From the cell containing the given text, extract its center point as (x, y) coordinate. 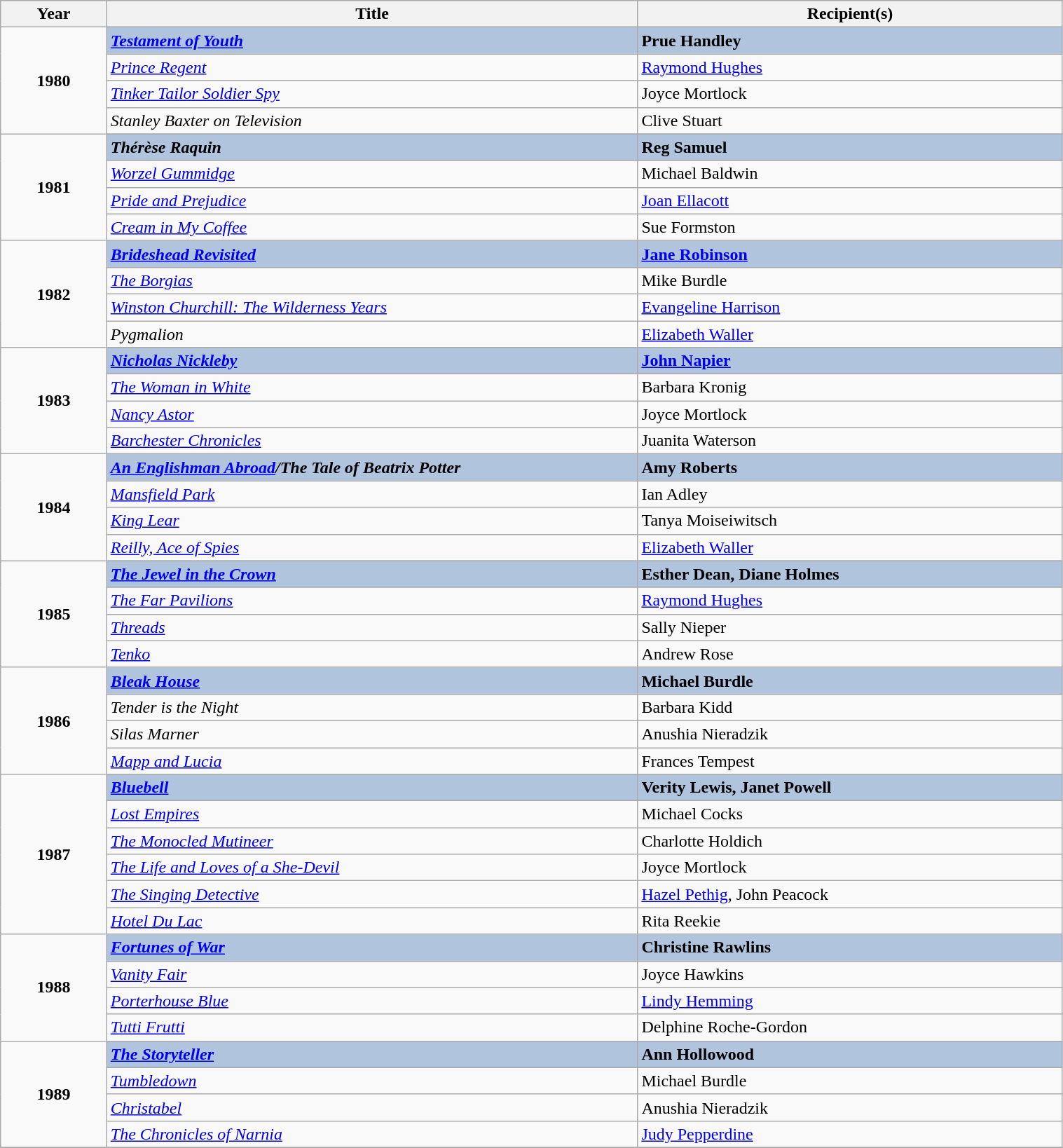
Judy Pepperdine (850, 1134)
Charlotte Holdich (850, 841)
1980 (54, 81)
Clive Stuart (850, 121)
1984 (54, 507)
Prue Handley (850, 41)
Tutti Frutti (372, 1027)
Pygmalion (372, 334)
Thérèse Raquin (372, 147)
Michael Cocks (850, 814)
Tanya Moiseiwitsch (850, 521)
1988 (54, 988)
Bleak House (372, 681)
Fortunes of War (372, 948)
Nancy Astor (372, 414)
Reg Samuel (850, 147)
Tender is the Night (372, 707)
Brideshead Revisited (372, 254)
Barbara Kronig (850, 388)
Bluebell (372, 788)
Tinker Tailor Soldier Spy (372, 94)
1985 (54, 614)
1987 (54, 854)
Christabel (372, 1107)
Threads (372, 627)
Tumbledown (372, 1081)
Pride and Prejudice (372, 200)
The Far Pavilions (372, 601)
Reilly, Ace of Spies (372, 547)
Lost Empires (372, 814)
Prince Regent (372, 67)
Ann Hollowood (850, 1054)
Verity Lewis, Janet Powell (850, 788)
Mike Burdle (850, 280)
Year (54, 14)
1986 (54, 720)
An Englishman Abroad/The Tale of Beatrix Potter (372, 467)
Christine Rawlins (850, 948)
Hotel Du Lac (372, 921)
The Woman in White (372, 388)
Lindy Hemming (850, 1001)
Esther Dean, Diane Holmes (850, 574)
1989 (54, 1094)
The Life and Loves of a She-Devil (372, 868)
The Monocled Mutineer (372, 841)
Hazel Pethig, John Peacock (850, 894)
1982 (54, 294)
Nicholas Nickleby (372, 361)
Winston Churchill: The Wilderness Years (372, 307)
Mansfield Park (372, 494)
The Storyteller (372, 1054)
Ian Adley (850, 494)
Porterhouse Blue (372, 1001)
Sally Nieper (850, 627)
Andrew Rose (850, 654)
Worzel Gummidge (372, 174)
Title (372, 14)
Michael Baldwin (850, 174)
Frances Tempest (850, 760)
Juanita Waterson (850, 441)
Tenko (372, 654)
Recipient(s) (850, 14)
Cream in My Coffee (372, 227)
1981 (54, 187)
Sue Formston (850, 227)
The Chronicles of Narnia (372, 1134)
The Singing Detective (372, 894)
John Napier (850, 361)
Testament of Youth (372, 41)
Barchester Chronicles (372, 441)
Amy Roberts (850, 467)
Evangeline Harrison (850, 307)
Jane Robinson (850, 254)
Delphine Roche-Gordon (850, 1027)
King Lear (372, 521)
Stanley Baxter on Television (372, 121)
Vanity Fair (372, 974)
Rita Reekie (850, 921)
Silas Marner (372, 734)
Mapp and Lucia (372, 760)
Joyce Hawkins (850, 974)
The Borgias (372, 280)
The Jewel in the Crown (372, 574)
Barbara Kidd (850, 707)
Joan Ellacott (850, 200)
1983 (54, 401)
